Scan for the cell matching the given text and deliver its (X, Y) coordinate at center. 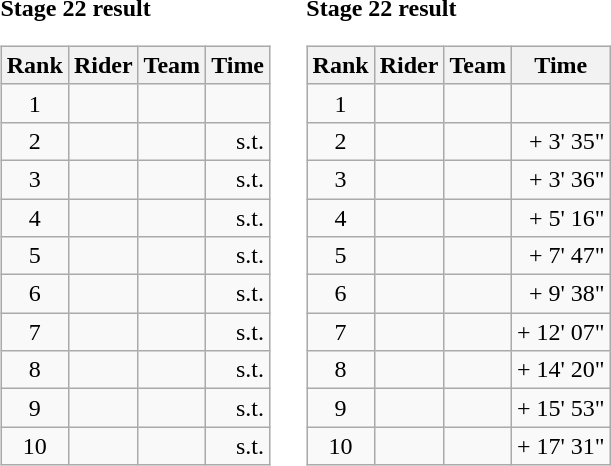
+ 3' 36" (560, 179)
+ 12' 07" (560, 332)
+ 17' 31" (560, 446)
+ 9' 38" (560, 294)
+ 3' 35" (560, 141)
+ 15' 53" (560, 408)
+ 7' 47" (560, 256)
+ 14' 20" (560, 370)
+ 5' 16" (560, 217)
